Return the [x, y] coordinate for the center point of the cell that contains the specified text.  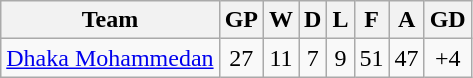
7 [313, 58]
L [340, 20]
D [313, 20]
51 [372, 58]
9 [340, 58]
A [406, 20]
GD [448, 20]
Dhaka Mohammedan [110, 58]
W [280, 20]
F [372, 20]
11 [280, 58]
27 [241, 58]
Team [110, 20]
47 [406, 58]
+4 [448, 58]
GP [241, 20]
